From the cell containing the given text, extract its center point as [X, Y] coordinate. 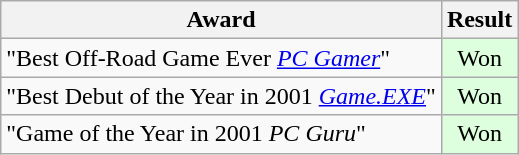
Result [479, 20]
"Best Debut of the Year in 2001 Game.EXE" [222, 96]
"Best Off-Road Game Ever PC Gamer" [222, 58]
Award [222, 20]
"Game of the Year in 2001 PC Guru" [222, 134]
